Find where the given text appears and provide that cell's center as (X, Y) coordinate. 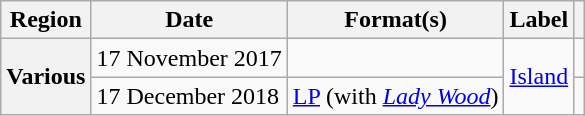
Label (539, 20)
LP (with Lady Wood) (396, 96)
Date (189, 20)
Various (46, 77)
Island (539, 77)
17 November 2017 (189, 58)
Region (46, 20)
Format(s) (396, 20)
17 December 2018 (189, 96)
